Detect which cell encompasses the target text, then output its (X, Y) center coordinate. 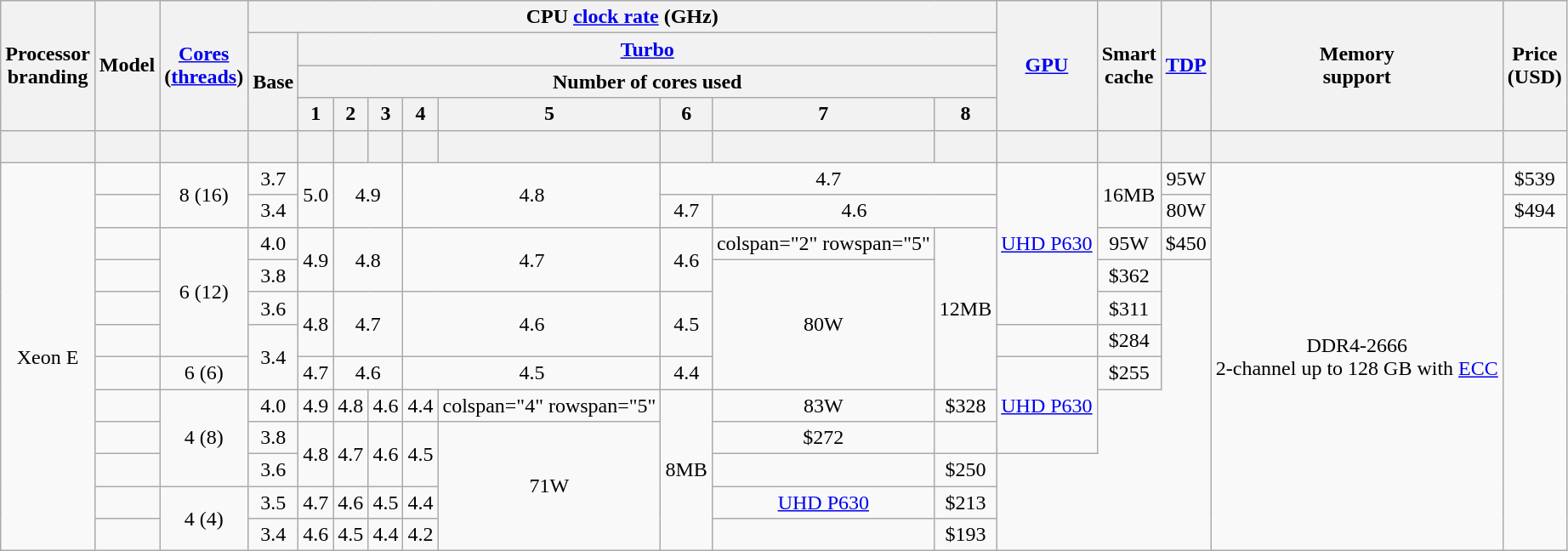
$272 (823, 438)
4 (4) (204, 519)
7 (823, 114)
6 (12) (204, 292)
4 (8) (204, 438)
Base (274, 82)
71W (549, 486)
$311 (1129, 308)
Price (USD) (1534, 65)
Smartcache (1129, 65)
$450 (1185, 243)
$250 (965, 470)
$213 (965, 503)
TDP (1185, 65)
4.2 (420, 535)
4 (420, 114)
16MB (1129, 195)
8 (16) (204, 195)
GPU (1047, 65)
83W (823, 406)
6 (6) (204, 372)
3.5 (274, 503)
$539 (1534, 179)
8MB (686, 470)
3 (386, 114)
$255 (1129, 372)
$284 (1129, 340)
colspan="2" rowspan="5" (823, 243)
Processor branding (48, 65)
3.7 (274, 179)
$193 (965, 535)
colspan="4" rowspan="5" (549, 406)
5 (549, 114)
CPU clock rate (GHz) (622, 17)
2 (350, 114)
Memorysupport (1357, 65)
$494 (1534, 211)
6 (686, 114)
1 (316, 114)
Turbo (648, 49)
$328 (965, 406)
$362 (1129, 275)
Model (127, 65)
Number of cores used (648, 82)
Cores (threads) (204, 65)
8 (965, 114)
5.0 (316, 195)
12MB (965, 308)
Xeon E (48, 357)
DDR4-26662-channel up to 128 GB with ECC (1357, 357)
